For the text-containing cell, return its midpoint in (X, Y) coordinate format. 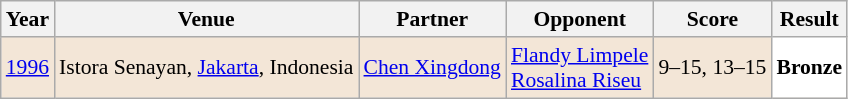
Opponent (580, 19)
Bronze (809, 68)
Score (712, 19)
Flandy Limpele Rosalina Riseu (580, 68)
Year (28, 19)
Istora Senayan, Jakarta, Indonesia (206, 68)
1996 (28, 68)
Result (809, 19)
9–15, 13–15 (712, 68)
Chen Xingdong (432, 68)
Venue (206, 19)
Partner (432, 19)
